Detect which cell encompasses the target text, then output its (x, y) center coordinate. 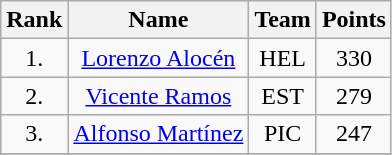
PIC (283, 134)
247 (354, 134)
Points (354, 20)
HEL (283, 58)
Vicente Ramos (158, 96)
2. (34, 96)
279 (354, 96)
Name (158, 20)
EST (283, 96)
Lorenzo Alocén (158, 58)
3. (34, 134)
Alfonso Martínez (158, 134)
330 (354, 58)
Team (283, 20)
Rank (34, 20)
1. (34, 58)
